Extract the [X, Y] coordinate from the center of the cell holding the provided text.  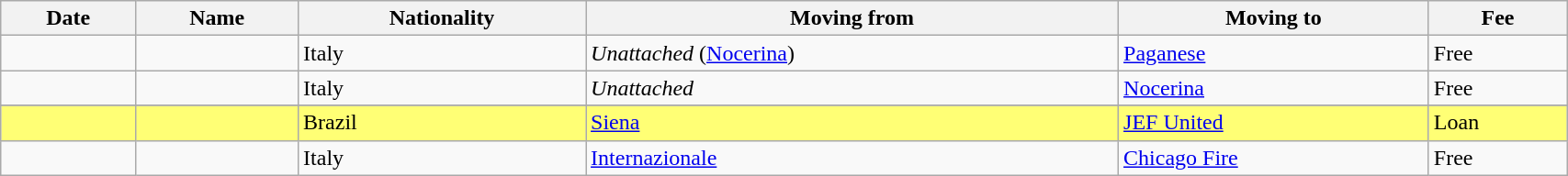
Fee [1497, 18]
Unattached [852, 88]
Nationality [443, 18]
Brazil [443, 123]
Loan [1497, 123]
Date [68, 18]
Nocerina [1274, 88]
Unattached (Nocerina) [852, 53]
Siena [852, 123]
Moving from [852, 18]
Name [217, 18]
Paganese [1274, 53]
Internazionale [852, 158]
Chicago Fire [1274, 158]
JEF United [1274, 123]
Moving to [1274, 18]
